For the text-containing cell, return its midpoint in [X, Y] coordinate format. 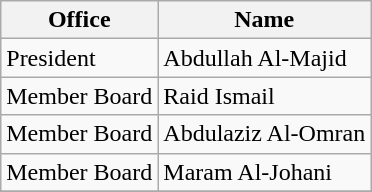
Maram Al-Johani [264, 172]
Abdulaziz Al-Omran [264, 134]
President [80, 58]
Name [264, 20]
Office [80, 20]
Raid Ismail [264, 96]
Abdullah Al-Majid [264, 58]
